Return [x, y] of the center of cell containing provided text 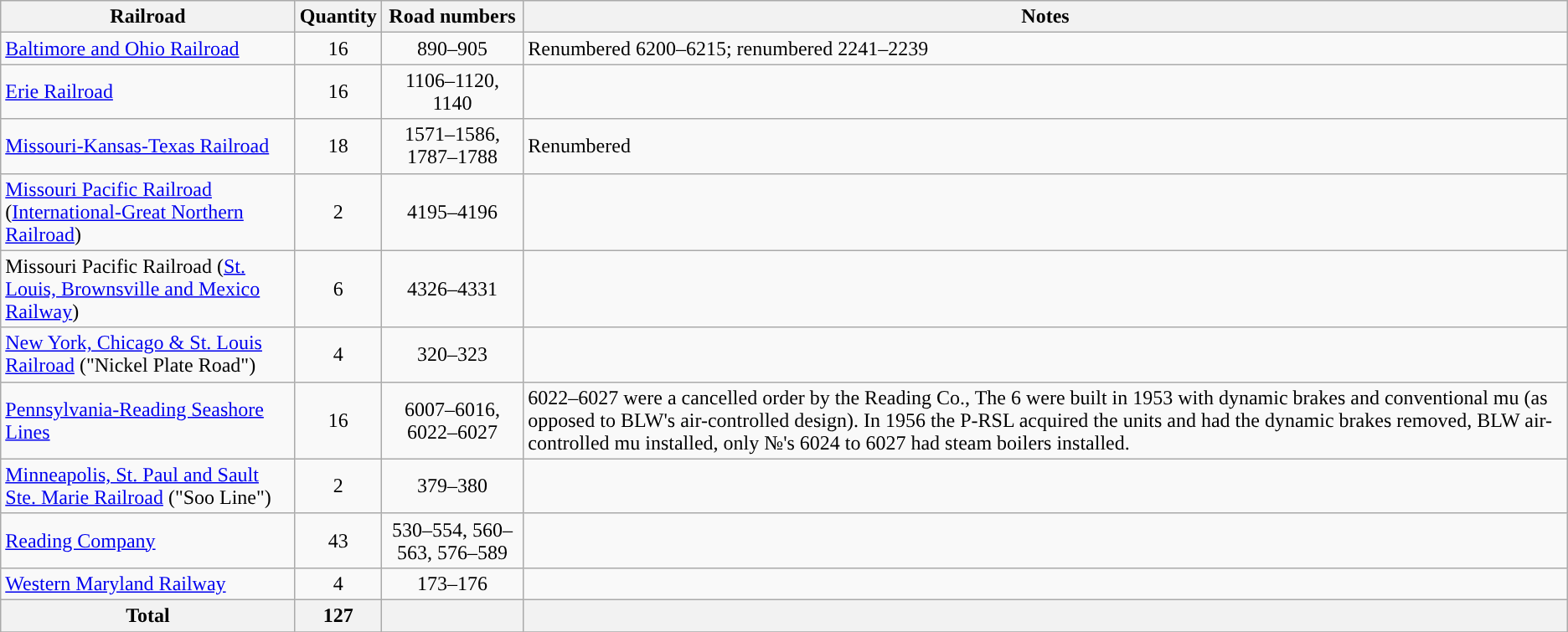
New York, Chicago & St. Louis Railroad ("Nickel Plate Road") [147, 355]
320–323 [452, 355]
Total [147, 615]
1106–1120, 1140 [452, 92]
6007–6016, 6022–6027 [452, 420]
4195–4196 [452, 212]
Baltimore and Ohio Railroad [147, 49]
Erie Railroad [147, 92]
Renumbered 6200–6215; renumbered 2241–2239 [1045, 49]
Missouri Pacific Railroad (International-Great Northern Railroad) [147, 212]
Renumbered [1045, 146]
379–380 [452, 486]
Missouri-Kansas-Texas Railroad [147, 146]
530–554, 560–563, 576–589 [452, 541]
890–905 [452, 49]
Railroad [147, 17]
6 [338, 289]
18 [338, 146]
4326–4331 [452, 289]
Notes [1045, 17]
Quantity [338, 17]
Minneapolis, St. Paul and Sault Ste. Marie Railroad ("Soo Line") [147, 486]
Missouri Pacific Railroad (St. Louis, Brownsville and Mexico Railway) [147, 289]
Western Maryland Railway [147, 583]
173–176 [452, 583]
127 [338, 615]
Reading Company [147, 541]
1571–1586, 1787–1788 [452, 146]
Pennsylvania-Reading Seashore Lines [147, 420]
Road numbers [452, 17]
43 [338, 541]
